Return [X, Y] of the center of cell containing provided text 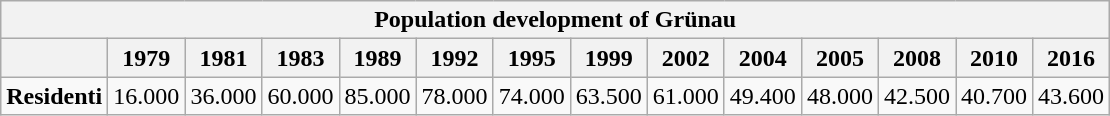
2008 [916, 58]
1981 [224, 58]
1992 [454, 58]
40.700 [994, 96]
2005 [840, 58]
85.000 [378, 96]
2016 [1072, 58]
43.600 [1072, 96]
1989 [378, 58]
49.400 [762, 96]
48.000 [840, 96]
42.500 [916, 96]
61.000 [686, 96]
Population development of Grünau [556, 20]
1983 [300, 58]
78.000 [454, 96]
2002 [686, 58]
36.000 [224, 96]
1979 [146, 58]
63.500 [608, 96]
Residenti [54, 96]
16.000 [146, 96]
2010 [994, 58]
74.000 [532, 96]
1999 [608, 58]
2004 [762, 58]
60.000 [300, 96]
1995 [532, 58]
